For the text-containing cell, return its midpoint in (X, Y) coordinate format. 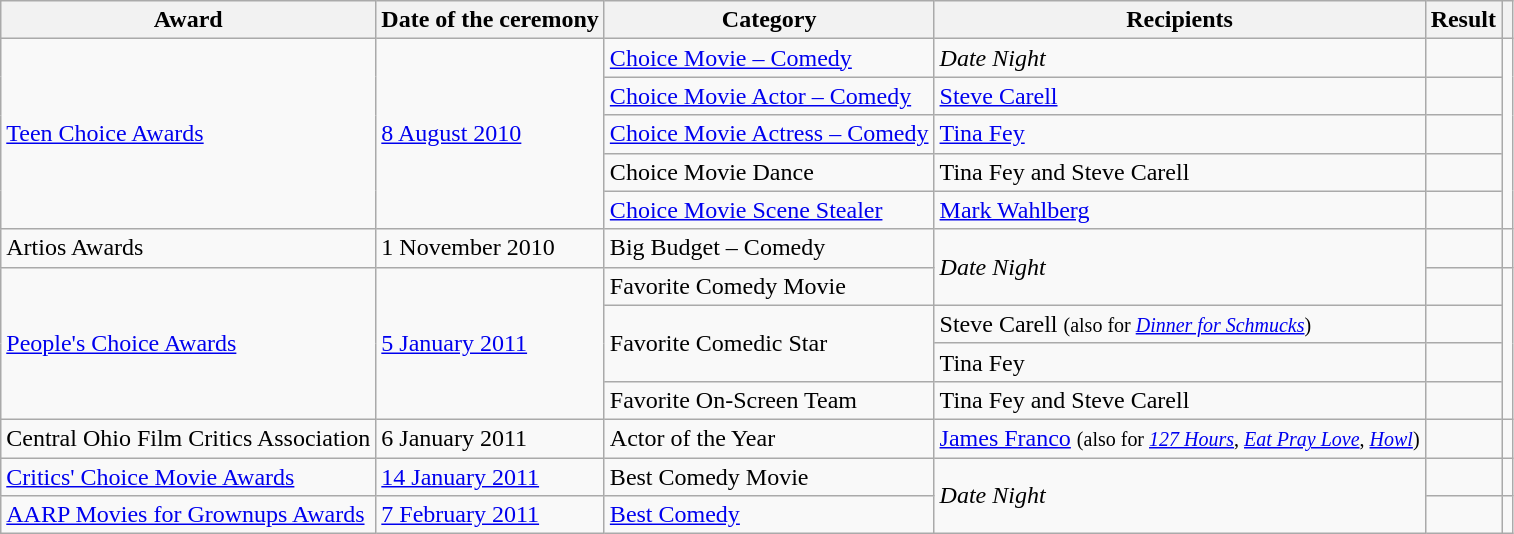
Steve Carell (also for Dinner for Schmucks) (1180, 324)
7 February 2011 (490, 515)
Favorite On-Screen Team (769, 400)
Category (769, 20)
James Franco (also for 127 Hours, Eat Pray Love, Howl) (1180, 438)
Teen Choice Awards (188, 134)
Actor of the Year (769, 438)
Central Ohio Film Critics Association (188, 438)
Date of the ceremony (490, 20)
Choice Movie Dance (769, 172)
Best Comedy (769, 515)
Favorite Comedy Movie (769, 286)
People's Choice Awards (188, 343)
Result (1463, 20)
Best Comedy Movie (769, 477)
Choice Movie – Comedy (769, 58)
Artios Awards (188, 248)
Big Budget – Comedy (769, 248)
Choice Movie Actress – Comedy (769, 134)
Choice Movie Scene Stealer (769, 210)
Steve Carell (1180, 96)
Award (188, 20)
1 November 2010 (490, 248)
Favorite Comedic Star (769, 343)
6 January 2011 (490, 438)
14 January 2011 (490, 477)
5 January 2011 (490, 343)
Critics' Choice Movie Awards (188, 477)
Choice Movie Actor – Comedy (769, 96)
8 August 2010 (490, 134)
Mark Wahlberg (1180, 210)
AARP Movies for Grownups Awards (188, 515)
Recipients (1180, 20)
